Return the (x, y) coordinate for the center point of the cell that contains the specified text.  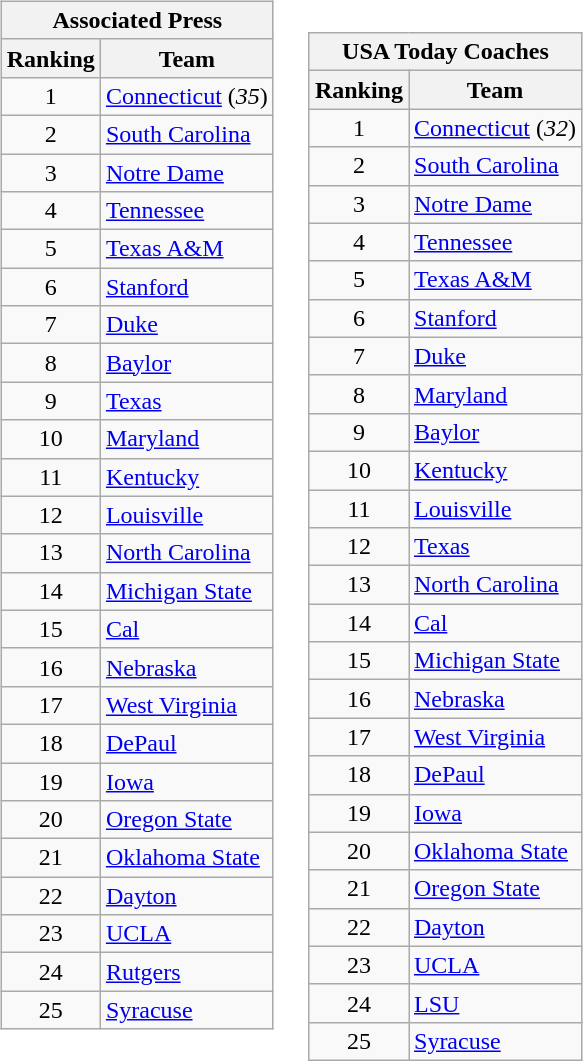
USA Today Coaches (445, 52)
Connecticut (35) (186, 96)
Connecticut (32) (494, 128)
Associated Press (137, 20)
Rutgers (186, 972)
LSU (494, 1003)
